Return the [X, Y] coordinate for the center point of the cell that contains the specified text.  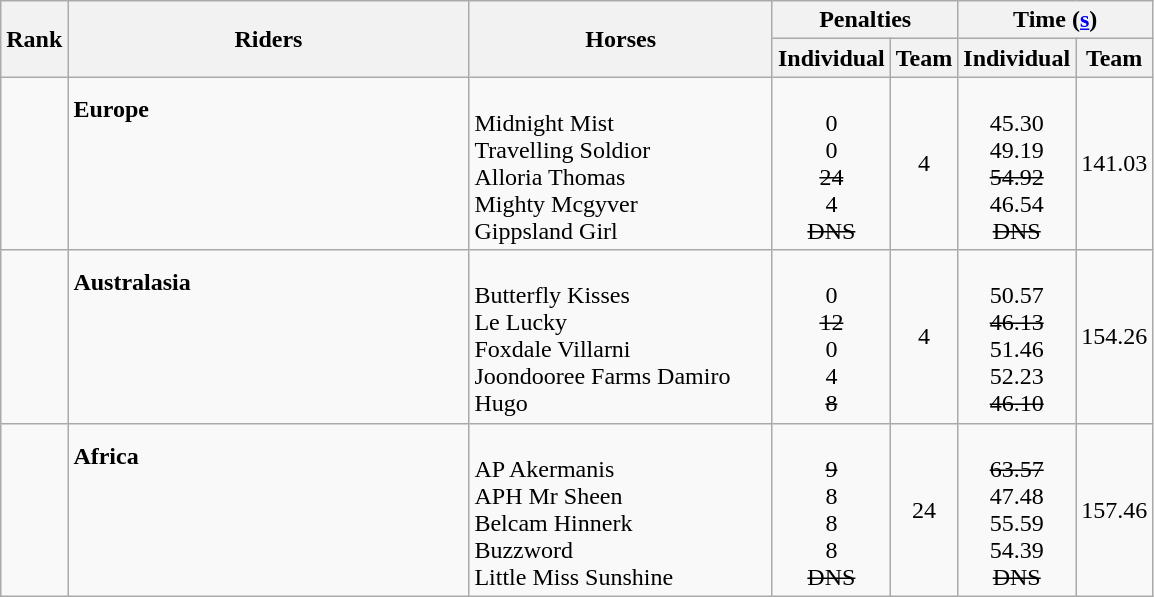
9888DNS [831, 510]
63.5747.4855.5954.39DNS [1017, 510]
Midnight MistTravelling SoldiorAlloria ThomasMighty McgyverGippsland Girl [621, 164]
157.46 [1114, 510]
50.5746.1351.4652.2346.10 [1017, 336]
154.26 [1114, 336]
Horses [621, 39]
Rank [34, 39]
Time (s) [1056, 20]
Australasia [268, 336]
00244DNS [831, 164]
24 [924, 510]
Africa [268, 510]
45.3049.1954.9246.54DNS [1017, 164]
Butterfly KissesLe LuckyFoxdale VillarniJoondooree Farms DamiroHugo [621, 336]
Penalties [864, 20]
012048 [831, 336]
Europe [268, 164]
141.03 [1114, 164]
AP AkermanisAPH Mr SheenBelcam HinnerkBuzzwordLittle Miss Sunshine [621, 510]
Riders [268, 39]
